Locate the cell with the specified text and output its [X, Y] center coordinate. 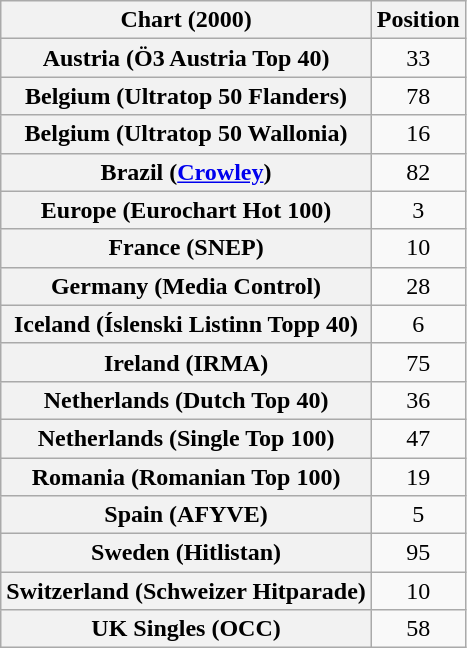
47 [418, 438]
19 [418, 477]
Brazil (Crowley) [186, 172]
16 [418, 134]
UK Singles (OCC) [186, 629]
36 [418, 400]
Germany (Media Control) [186, 286]
Austria (Ö3 Austria Top 40) [186, 58]
5 [418, 515]
Iceland (Íslenski Listinn Topp 40) [186, 324]
95 [418, 553]
78 [418, 96]
Switzerland (Schweizer Hitparade) [186, 591]
Belgium (Ultratop 50 Flanders) [186, 96]
28 [418, 286]
Chart (2000) [186, 20]
Ireland (IRMA) [186, 362]
6 [418, 324]
Netherlands (Single Top 100) [186, 438]
Belgium (Ultratop 50 Wallonia) [186, 134]
Spain (AFYVE) [186, 515]
3 [418, 210]
Netherlands (Dutch Top 40) [186, 400]
Sweden (Hitlistan) [186, 553]
75 [418, 362]
Position [418, 20]
Romania (Romanian Top 100) [186, 477]
82 [418, 172]
Europe (Eurochart Hot 100) [186, 210]
France (SNEP) [186, 248]
33 [418, 58]
58 [418, 629]
